Search for the cell housing the specified text and yield its (x, y) center coordinate. 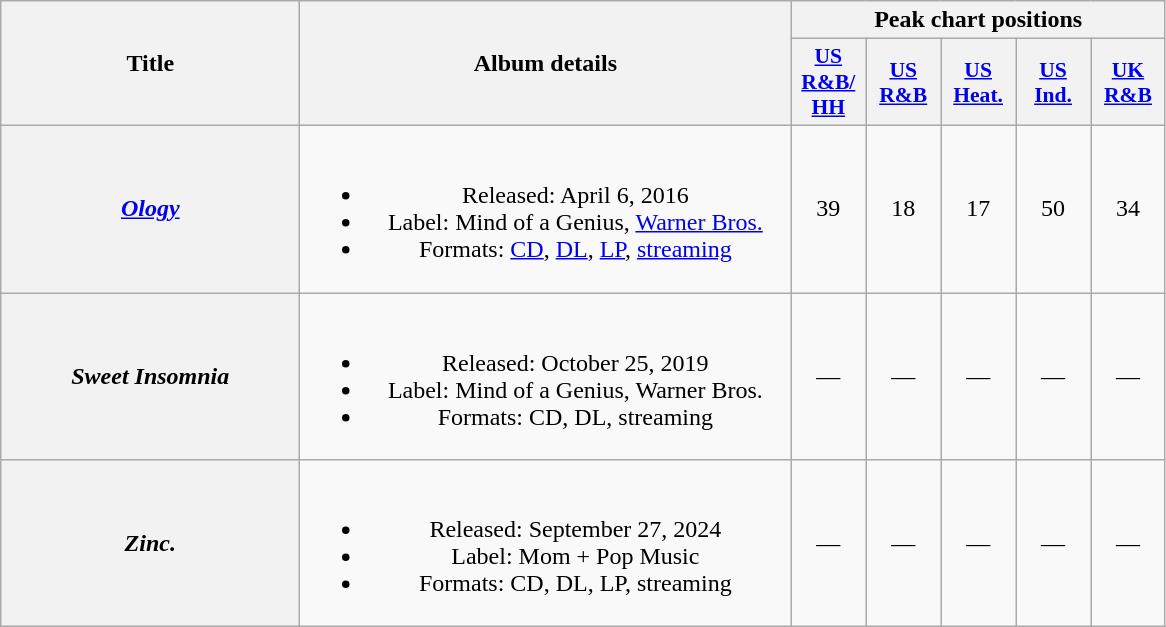
17 (978, 208)
Released: September 27, 2024Label: Mom + Pop MusicFormats: CD, DL, LP, streaming (546, 544)
USHeat. (978, 82)
Zinc. (150, 544)
UK R&B (1128, 82)
Ology (150, 208)
18 (904, 208)
USR&B (904, 82)
Released: April 6, 2016Label: Mind of a Genius, Warner Bros.Formats: CD, DL, LP, streaming (546, 208)
Album details (546, 64)
Peak chart positions (978, 20)
USR&B/HH (828, 82)
USInd. (1054, 82)
Sweet Insomnia (150, 376)
Title (150, 64)
50 (1054, 208)
34 (1128, 208)
39 (828, 208)
Released: October 25, 2019Label: Mind of a Genius, Warner Bros.Formats: CD, DL, streaming (546, 376)
